Scan for the cell matching the given text and deliver its [x, y] coordinate at center. 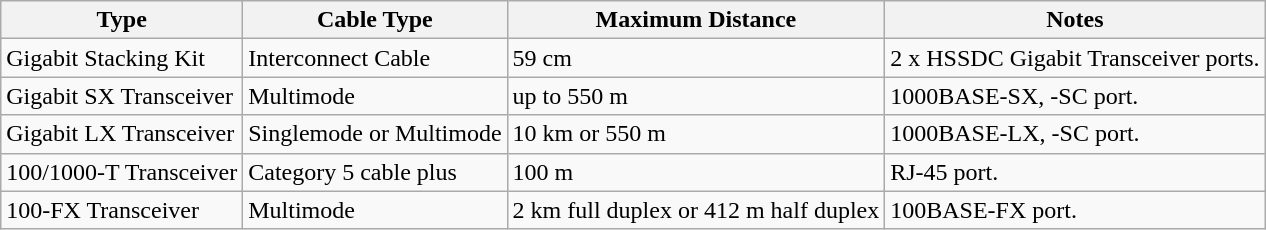
100-FX Transceiver [122, 210]
Gigabit SX Transceiver [122, 96]
Notes [1075, 20]
Type [122, 20]
100 m [696, 172]
Maximum Distance [696, 20]
Category 5 cable plus [375, 172]
10 km or 550 m [696, 134]
2 km full duplex or 412 m half duplex [696, 210]
Gigabit LX Transceiver [122, 134]
59 cm [696, 58]
up to 550 m [696, 96]
100/1000-T Transceiver [122, 172]
Singlemode or Multimode [375, 134]
1000BASE-LX, -SC port. [1075, 134]
Interconnect Cable [375, 58]
Gigabit Stacking Kit [122, 58]
RJ-45 port. [1075, 172]
100BASE-FX port. [1075, 210]
2 x HSSDC Gigabit Transceiver ports. [1075, 58]
Cable Type [375, 20]
1000BASE-SX, -SC port. [1075, 96]
